Locate the cell with the specified text and output its (X, Y) center coordinate. 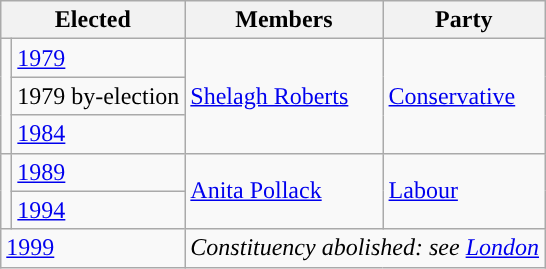
Elected (93, 20)
1994 (98, 210)
Members (284, 20)
1979 by-election (98, 96)
1989 (98, 172)
Anita Pollack (284, 191)
Party (464, 20)
1999 (93, 248)
Shelagh Roberts (284, 96)
1979 (98, 58)
Labour (464, 191)
Constituency abolished: see London (365, 248)
Conservative (464, 96)
1984 (98, 134)
